For the text-containing cell, return its midpoint in (x, y) coordinate format. 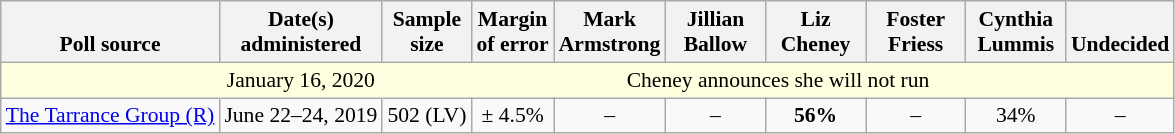
Marginof error (512, 32)
34% (1016, 116)
January 16, 2020 (300, 80)
FosterFriess (916, 32)
± 4.5% (512, 116)
56% (815, 116)
The Tarrance Group (R) (110, 116)
MarkArmstrong (610, 32)
Samplesize (426, 32)
Cheney announces she will not run (778, 80)
Date(s)administered (300, 32)
Poll source (110, 32)
June 22–24, 2019 (300, 116)
JillianBallow (715, 32)
CynthiaLummis (1016, 32)
LizCheney (815, 32)
502 (LV) (426, 116)
Undecided (1120, 32)
